Detect which cell encompasses the target text, then output its [X, Y] center coordinate. 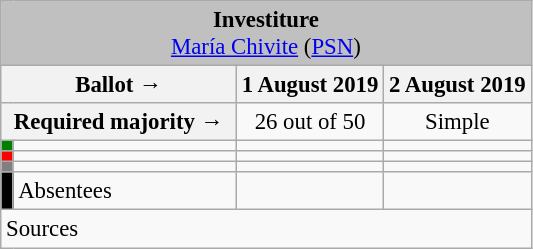
Ballot → [119, 85]
Required majority → [119, 122]
InvestitureMaría Chivite (PSN) [266, 34]
Absentees [125, 191]
Sources [266, 229]
1 August 2019 [310, 85]
Simple [458, 122]
2 August 2019 [458, 85]
26 out of 50 [310, 122]
